Provide the [x, y] coordinate of the cell's center where the given text is located.  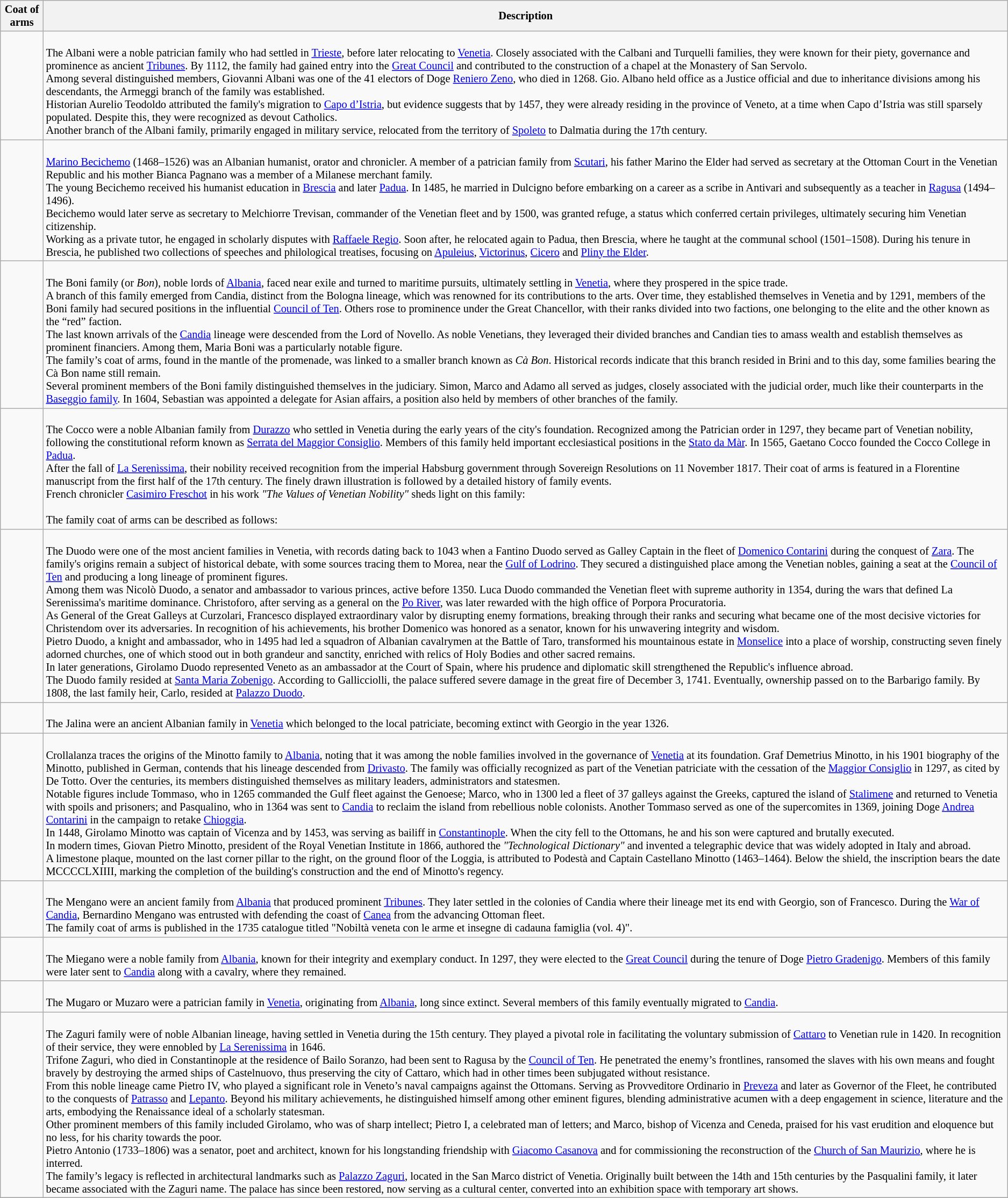
The Jalina were an ancient Albanian family in Venetia which belonged to the local patriciate, becoming extinct with Georgio in the year 1326. [526, 718]
Coat of arms [22, 16]
Description [526, 16]
